For the text-containing cell, return its midpoint in [X, Y] coordinate format. 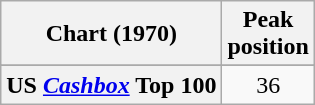
36 [268, 85]
Chart (1970) [112, 34]
Peakposition [268, 34]
US Cashbox Top 100 [112, 85]
